Extract the (X, Y) coordinate from the center of the cell holding the provided text.  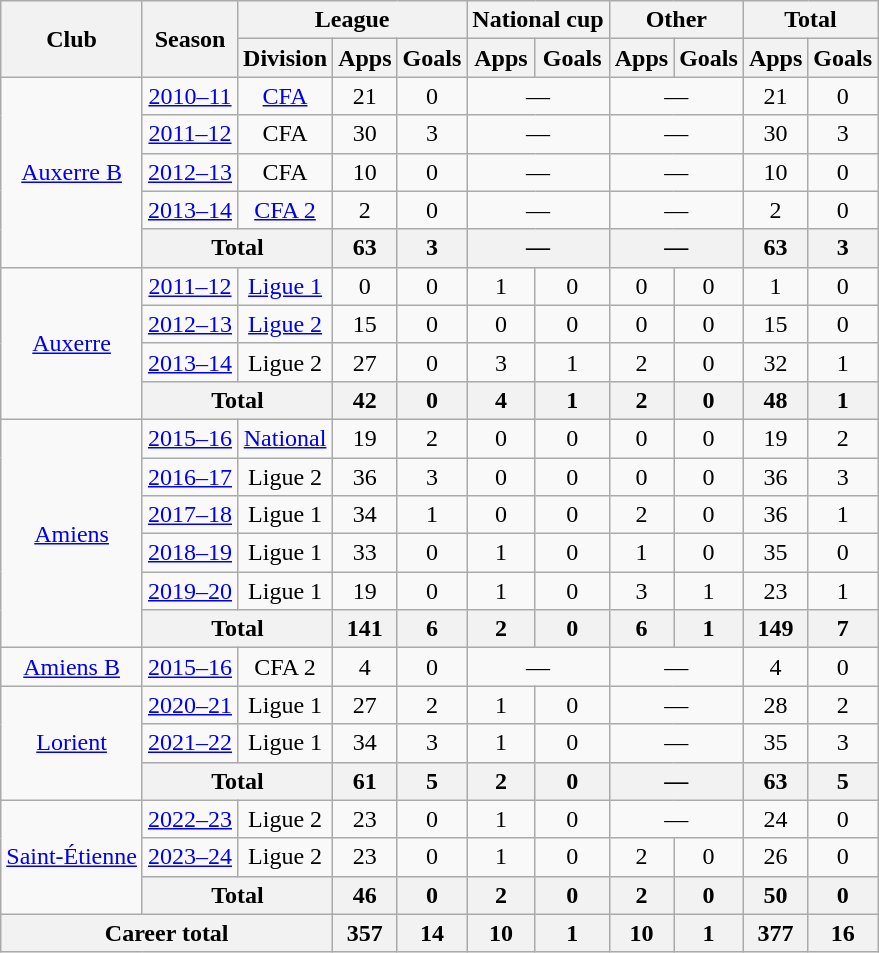
377 (775, 933)
42 (365, 400)
Lorient (72, 743)
61 (365, 781)
2018–19 (190, 553)
Club (72, 39)
National (286, 438)
Amiens (72, 533)
Saint-Étienne (72, 857)
Season (190, 39)
28 (775, 705)
33 (365, 553)
Other (676, 20)
2016–17 (190, 477)
Auxerre B (72, 172)
League (352, 20)
Division (286, 58)
46 (365, 895)
48 (775, 400)
2023–24 (190, 857)
2022–23 (190, 819)
26 (775, 857)
357 (365, 933)
National cup (538, 20)
32 (775, 362)
2019–20 (190, 591)
149 (775, 629)
Career total (167, 933)
Auxerre (72, 343)
7 (843, 629)
2021–22 (190, 743)
24 (775, 819)
Amiens B (72, 667)
2017–18 (190, 515)
2010–11 (190, 96)
16 (843, 933)
14 (432, 933)
50 (775, 895)
141 (365, 629)
2020–21 (190, 705)
